Extract the (x, y) coordinate from the center of the cell holding the provided text.  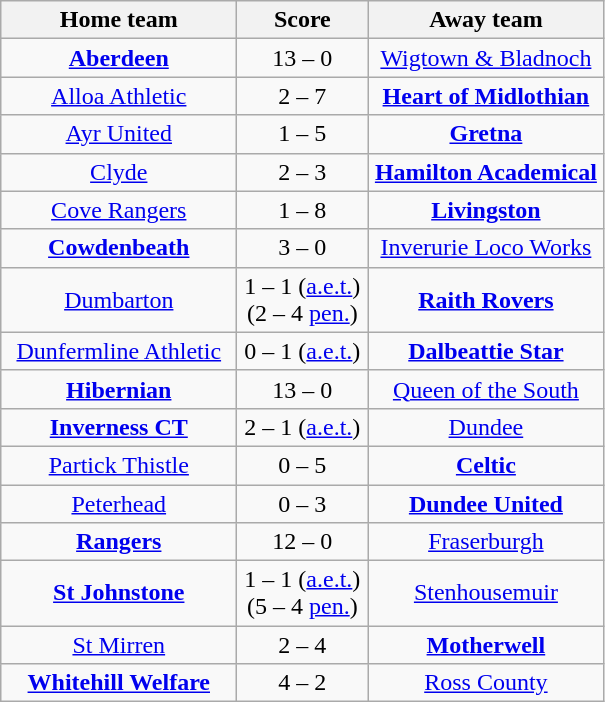
Dundee (486, 427)
Queen of the South (486, 389)
0 – 5 (302, 465)
Ross County (486, 683)
Home team (119, 20)
Heart of Midlothian (486, 96)
Gretna (486, 134)
Stenhousemuir (486, 594)
Hibernian (119, 389)
1 – 1 (a.e.t.) (5 – 4 pen.) (302, 594)
Motherwell (486, 645)
Cowdenbeath (119, 248)
2 – 7 (302, 96)
Peterhead (119, 503)
12 – 0 (302, 542)
Score (302, 20)
0 – 1 (a.e.t.) (302, 351)
Fraserburgh (486, 542)
Partick Thistle (119, 465)
St Mirren (119, 645)
St Johnstone (119, 594)
1 – 8 (302, 210)
2 – 4 (302, 645)
Dumbarton (119, 300)
Cove Rangers (119, 210)
Raith Rovers (486, 300)
Ayr United (119, 134)
Rangers (119, 542)
Dalbeattie Star (486, 351)
Wigtown & Bladnoch (486, 58)
Livingston (486, 210)
4 – 2 (302, 683)
Aberdeen (119, 58)
3 – 0 (302, 248)
Clyde (119, 172)
1 – 1 (a.e.t.) (2 – 4 pen.) (302, 300)
Celtic (486, 465)
Alloa Athletic (119, 96)
Dunfermline Athletic (119, 351)
0 – 3 (302, 503)
Away team (486, 20)
Dundee United (486, 503)
Inverurie Loco Works (486, 248)
Inverness CT (119, 427)
2 – 1 (a.e.t.) (302, 427)
Whitehill Welfare (119, 683)
1 – 5 (302, 134)
Hamilton Academical (486, 172)
2 – 3 (302, 172)
